For the text-containing cell, return its midpoint in [X, Y] coordinate format. 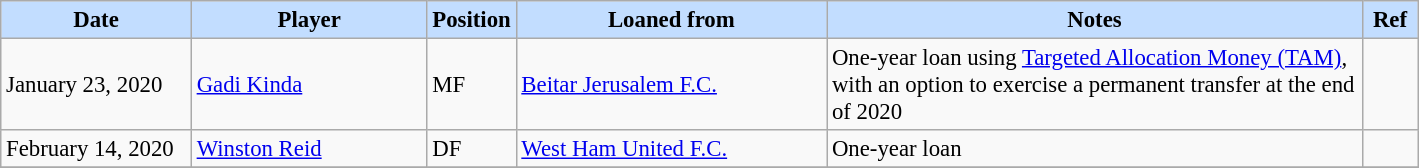
January 23, 2020 [96, 85]
Position [472, 20]
West Ham United F.C. [672, 149]
Player [309, 20]
Date [96, 20]
February 14, 2020 [96, 149]
Winston Reid [309, 149]
One-year loan [1095, 149]
Gadi Kinda [309, 85]
MF [472, 85]
DF [472, 149]
Ref [1390, 20]
Loaned from [672, 20]
Beitar Jerusalem F.C. [672, 85]
One-year loan using Targeted Allocation Money (TAM), with an option to exercise a permanent transfer at the end of 2020 [1095, 85]
Notes [1095, 20]
